Detect which cell encompasses the target text, then output its (X, Y) center coordinate. 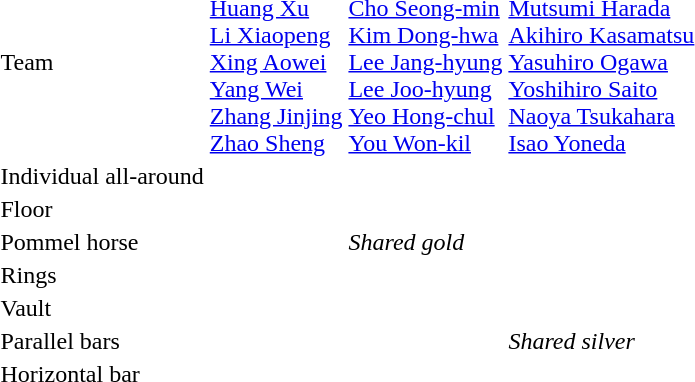
Shared gold (426, 242)
